For the text-containing cell, return its midpoint in (x, y) coordinate format. 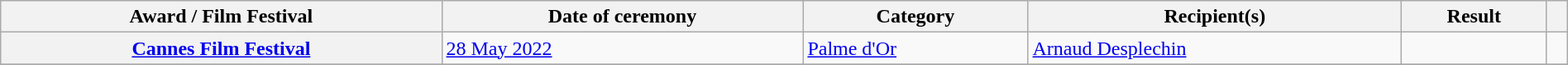
Arnaud Desplechin (1215, 48)
Result (1474, 17)
28 May 2022 (622, 48)
Award / Film Festival (222, 17)
Date of ceremony (622, 17)
Palme d'Or (915, 48)
Cannes Film Festival (222, 48)
Category (915, 17)
Recipient(s) (1215, 17)
